Find where the given text appears and provide that cell's center as (X, Y) coordinate. 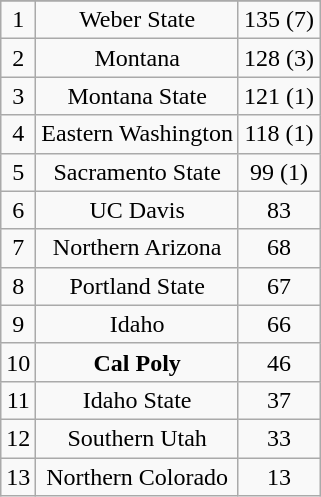
10 (18, 362)
Sacramento State (138, 172)
8 (18, 286)
Montana (138, 58)
Idaho State (138, 400)
4 (18, 134)
83 (278, 210)
1 (18, 20)
12 (18, 438)
Eastern Washington (138, 134)
128 (3) (278, 58)
5 (18, 172)
135 (7) (278, 20)
68 (278, 248)
99 (1) (278, 172)
46 (278, 362)
118 (1) (278, 134)
6 (18, 210)
37 (278, 400)
Southern Utah (138, 438)
Montana State (138, 96)
Cal Poly (138, 362)
7 (18, 248)
33 (278, 438)
Weber State (138, 20)
9 (18, 324)
2 (18, 58)
121 (1) (278, 96)
UC Davis (138, 210)
67 (278, 286)
Northern Colorado (138, 477)
Idaho (138, 324)
11 (18, 400)
Portland State (138, 286)
Northern Arizona (138, 248)
3 (18, 96)
66 (278, 324)
